Search for the cell housing the specified text and yield its (X, Y) center coordinate. 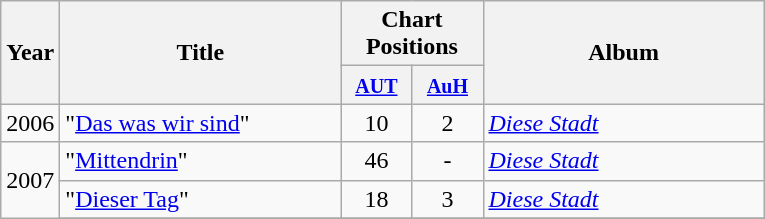
18 (376, 199)
10 (376, 123)
AUT (376, 85)
- (448, 161)
Album (624, 52)
3 (448, 199)
46 (376, 161)
"Dieser Tag" (200, 199)
Chart Positions (412, 34)
2 (448, 123)
2007 (30, 180)
2006 (30, 123)
AuH (448, 85)
Title (200, 52)
"Mittendrin" (200, 161)
"Das was wir sind" (200, 123)
Year (30, 52)
